Return [X, Y] of the center of cell containing provided text 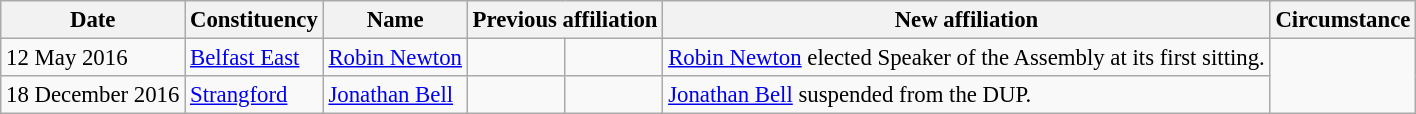
18 December 2016 [93, 95]
Jonathan Bell suspended from the DUP. [966, 95]
Circumstance [1343, 20]
Name [395, 20]
New affiliation [966, 20]
Jonathan Bell [395, 95]
Robin Newton [395, 58]
12 May 2016 [93, 58]
Robin Newton elected Speaker of the Assembly at its first sitting. [966, 58]
Previous affiliation [565, 20]
Constituency [254, 20]
Date [93, 20]
Belfast East [254, 58]
Strangford [254, 95]
